Return the [x, y] coordinate for the center point of the cell that contains the specified text.  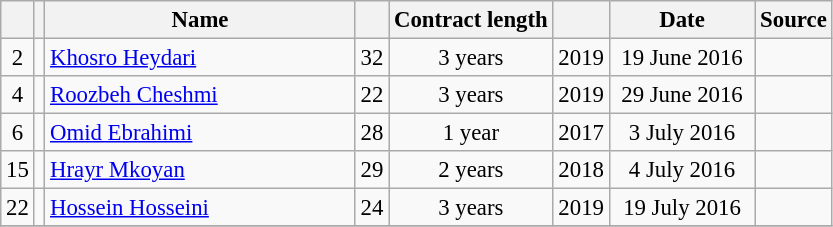
2017 [581, 133]
Omid Ebrahimi [200, 133]
Name [200, 20]
Khosro Heydari [200, 58]
2 [18, 58]
32 [372, 58]
4 [18, 95]
19 June 2016 [682, 58]
15 [18, 170]
2018 [581, 170]
Date [682, 20]
2 years [471, 170]
6 [18, 133]
28 [372, 133]
Hossein Hosseini [200, 208]
29 [372, 170]
Contract length [471, 20]
19 July 2016 [682, 208]
29 June 2016 [682, 95]
Hrayr Mkoyan [200, 170]
4 July 2016 [682, 170]
3 July 2016 [682, 133]
Roozbeh Cheshmi [200, 95]
1 year [471, 133]
24 [372, 208]
Source [794, 20]
